Detect which cell encompasses the target text, then output its (X, Y) center coordinate. 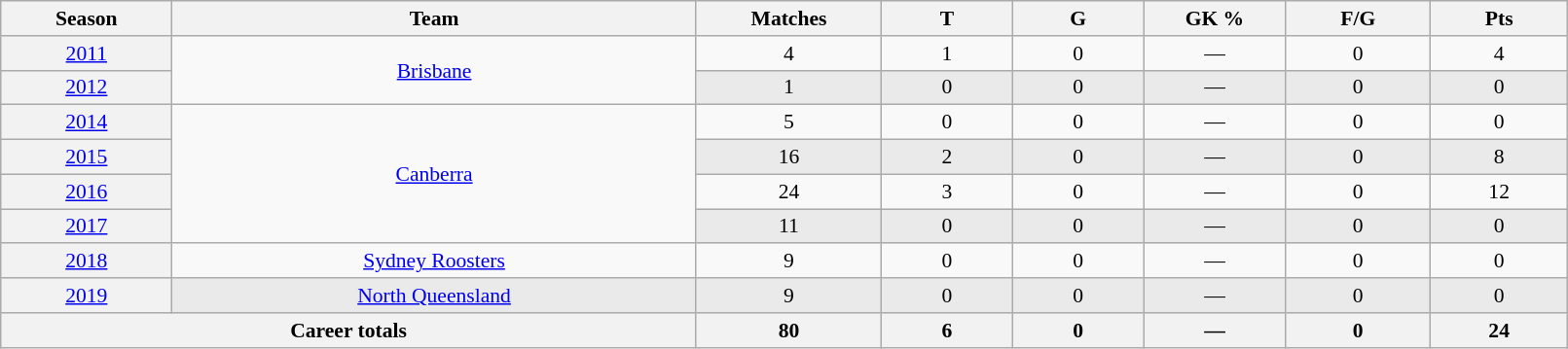
Brisbane (434, 70)
T (948, 18)
80 (788, 331)
Career totals (348, 331)
Canberra (434, 174)
16 (788, 157)
2014 (87, 122)
GK % (1215, 18)
12 (1499, 192)
8 (1499, 157)
G (1078, 18)
2 (948, 157)
6 (948, 331)
F/G (1358, 18)
2012 (87, 87)
3 (948, 192)
2018 (87, 262)
11 (788, 227)
2016 (87, 192)
2011 (87, 53)
5 (788, 122)
2015 (87, 157)
Matches (788, 18)
2017 (87, 227)
Season (87, 18)
2019 (87, 296)
Pts (1499, 18)
Sydney Roosters (434, 262)
North Queensland (434, 296)
Team (434, 18)
